Identify which cell holds the provided text, then report its (x, y) central coordinate. 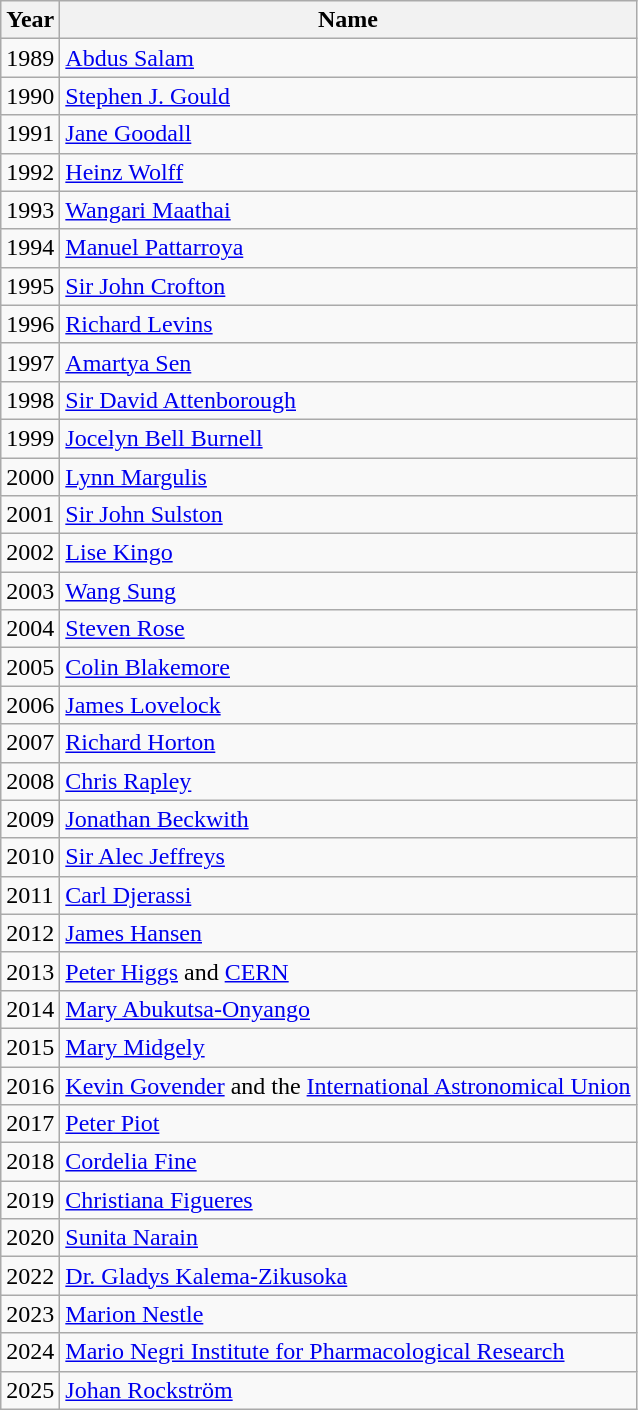
2022 (30, 1276)
1992 (30, 172)
1993 (30, 210)
2019 (30, 1200)
2004 (30, 629)
Carl Djerassi (348, 895)
Sir Alec Jeffreys (348, 857)
2003 (30, 591)
2011 (30, 895)
Sir David Attenborough (348, 400)
Steven Rose (348, 629)
James Lovelock (348, 705)
Stephen J. Gould (348, 96)
Richard Levins (348, 324)
James Hansen (348, 933)
Lynn Margulis (348, 477)
2023 (30, 1314)
2014 (30, 1009)
Name (348, 20)
Sir John Crofton (348, 286)
Colin Blakemore (348, 667)
2008 (30, 781)
Chris Rapley (348, 781)
2001 (30, 515)
2018 (30, 1162)
Sir John Sulston (348, 515)
Cordelia Fine (348, 1162)
2005 (30, 667)
1990 (30, 96)
Johan Rockström (348, 1390)
Amartya Sen (348, 362)
Mary Abukutsa-Onyango (348, 1009)
Christiana Figueres (348, 1200)
Lise Kingo (348, 553)
2017 (30, 1124)
Dr. Gladys Kalema-Zikusoka (348, 1276)
Heinz Wolff (348, 172)
2025 (30, 1390)
1997 (30, 362)
Sunita Narain (348, 1238)
1994 (30, 248)
Peter Piot (348, 1124)
1991 (30, 134)
1996 (30, 324)
Jane Goodall (348, 134)
Abdus Salam (348, 58)
2024 (30, 1352)
Mario Negri Institute for Pharmacological Research (348, 1352)
2007 (30, 743)
2015 (30, 1047)
Wangari Maathai (348, 210)
2009 (30, 819)
Manuel Pattarroya (348, 248)
Jonathan Beckwith (348, 819)
Richard Horton (348, 743)
2020 (30, 1238)
2013 (30, 971)
Mary Midgely (348, 1047)
1989 (30, 58)
1995 (30, 286)
2012 (30, 933)
Jocelyn Bell Burnell (348, 438)
Peter Higgs and CERN (348, 971)
2002 (30, 553)
Marion Nestle (348, 1314)
2016 (30, 1085)
2010 (30, 857)
1998 (30, 400)
Wang Sung (348, 591)
2006 (30, 705)
Kevin Govender and the International Astronomical Union (348, 1085)
Year (30, 20)
2000 (30, 477)
1999 (30, 438)
